Determine the [x, y] coordinate at the center of the cell enclosing the given text.  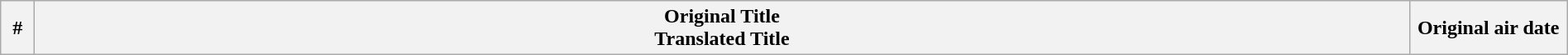
Original air date [1489, 28]
# [18, 28]
Original TitleTranslated Title [722, 28]
